Pinpoint the cell where the given text exists, returning its (X, Y) midpoint coordinate. 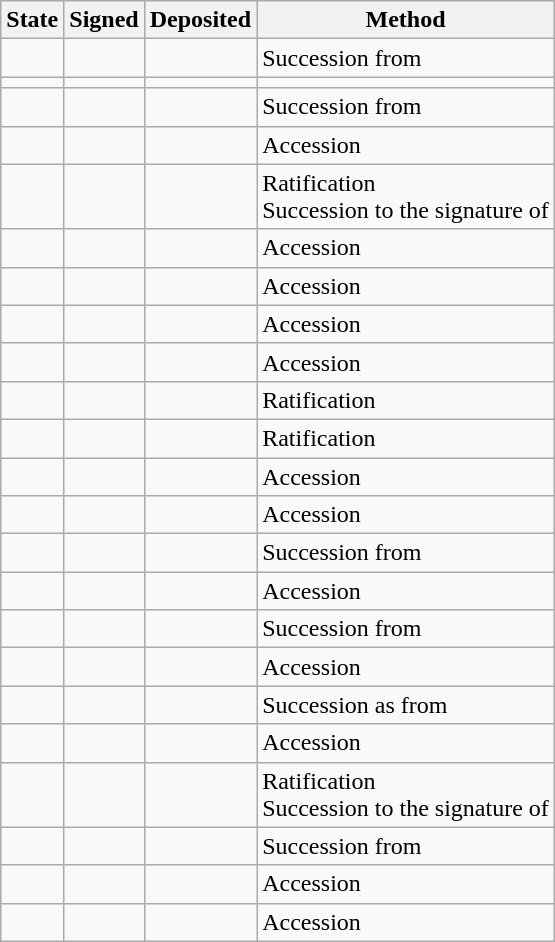
Succession as from (406, 705)
Method (406, 20)
Deposited (200, 20)
Signed (104, 20)
State (32, 20)
